Search for the cell housing the specified text and yield its (X, Y) center coordinate. 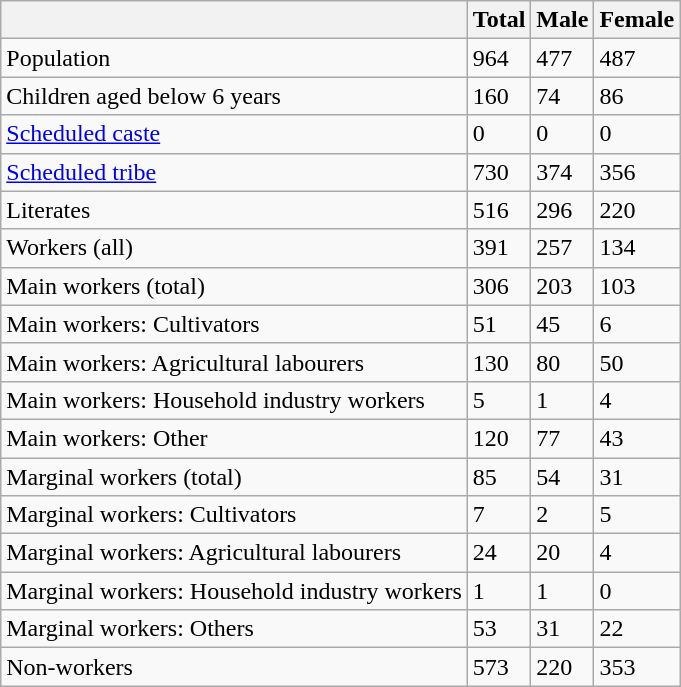
130 (499, 362)
353 (637, 667)
516 (499, 210)
Main workers (total) (234, 286)
Female (637, 20)
Marginal workers: Agricultural labourers (234, 553)
203 (562, 286)
134 (637, 248)
Children aged below 6 years (234, 96)
Main workers: Household industry workers (234, 400)
Marginal workers (total) (234, 477)
Main workers: Other (234, 438)
120 (499, 438)
296 (562, 210)
257 (562, 248)
Main workers: Cultivators (234, 324)
Marginal workers: Others (234, 629)
43 (637, 438)
20 (562, 553)
964 (499, 58)
2 (562, 515)
51 (499, 324)
Scheduled tribe (234, 172)
53 (499, 629)
80 (562, 362)
573 (499, 667)
7 (499, 515)
85 (499, 477)
160 (499, 96)
74 (562, 96)
374 (562, 172)
Marginal workers: Household industry workers (234, 591)
Main workers: Agricultural labourers (234, 362)
Total (499, 20)
Non-workers (234, 667)
391 (499, 248)
77 (562, 438)
103 (637, 286)
Scheduled caste (234, 134)
Marginal workers: Cultivators (234, 515)
45 (562, 324)
356 (637, 172)
730 (499, 172)
Male (562, 20)
487 (637, 58)
54 (562, 477)
Workers (all) (234, 248)
306 (499, 286)
22 (637, 629)
Literates (234, 210)
24 (499, 553)
6 (637, 324)
50 (637, 362)
86 (637, 96)
Population (234, 58)
477 (562, 58)
